For the text-containing cell, return its midpoint in (X, Y) coordinate format. 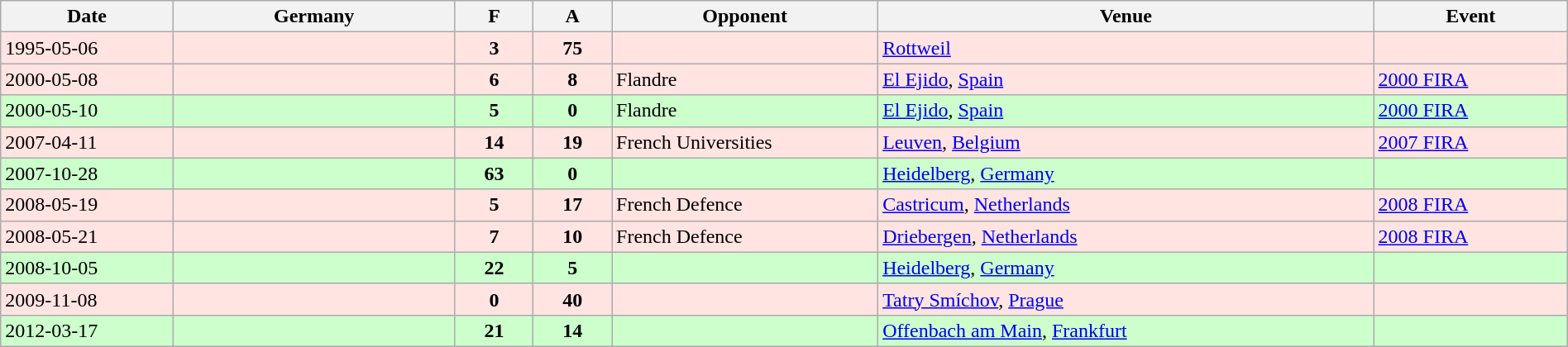
6 (495, 79)
10 (572, 236)
A (572, 17)
Event (1470, 17)
French Universities (745, 142)
2000-05-10 (87, 111)
2007-04-11 (87, 142)
Date (87, 17)
Leuven, Belgium (1126, 142)
2008-05-21 (87, 236)
2007 FIRA (1470, 142)
22 (495, 268)
8 (572, 79)
Offenbach am Main, Frankfurt (1126, 330)
Opponent (745, 17)
2009-11-08 (87, 299)
40 (572, 299)
7 (495, 236)
Rottweil (1126, 48)
2000-05-08 (87, 79)
17 (572, 205)
19 (572, 142)
Germany (314, 17)
21 (495, 330)
Tatry Smíchov, Prague (1126, 299)
Venue (1126, 17)
63 (495, 173)
75 (572, 48)
F (495, 17)
3 (495, 48)
2008-05-19 (87, 205)
Castricum, Netherlands (1126, 205)
1995-05-06 (87, 48)
Driebergen, Netherlands (1126, 236)
2008-10-05 (87, 268)
2007-10-28 (87, 173)
2012-03-17 (87, 330)
